Determine the (X, Y) coordinate at the center of the cell enclosing the given text.  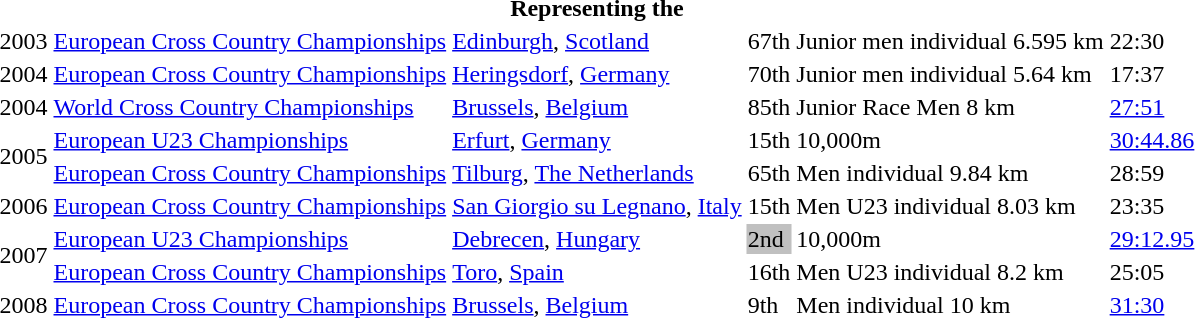
85th (769, 107)
Men U23 individual 8.2 km (950, 272)
Brussels, Belgium (598, 107)
Tilburg, The Netherlands (598, 173)
Edinburgh, Scotland (598, 41)
67th (769, 41)
Junior Race Men 8 km (950, 107)
65th (769, 173)
Men U23 individual 8.03 km (950, 206)
Heringsdorf, Germany (598, 74)
Junior men individual 6.595 km (950, 41)
Junior men individual 5.64 km (950, 74)
Debrecen, Hungary (598, 239)
San Giorgio su Legnano, Italy (598, 206)
2nd (769, 239)
70th (769, 74)
Erfurt, Germany (598, 140)
16th (769, 272)
Toro, Spain (598, 272)
World Cross Country Championships (250, 107)
Men individual 9.84 km (950, 173)
